Find where the given text appears and provide that cell's center as [X, Y] coordinate. 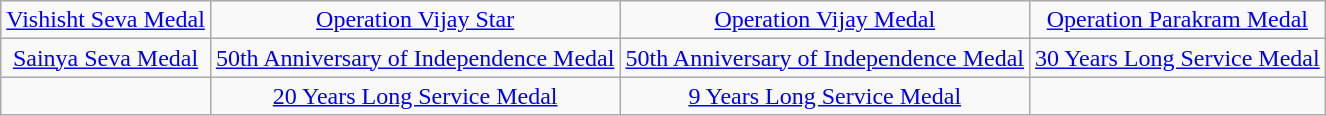
20 Years Long Service Medal [415, 96]
Vishisht Seva Medal [106, 20]
Operation Vijay Medal [825, 20]
Operation Parakram Medal [1178, 20]
9 Years Long Service Medal [825, 96]
30 Years Long Service Medal [1178, 58]
Sainya Seva Medal [106, 58]
Operation Vijay Star [415, 20]
